Return [x, y] of the center of cell containing provided text 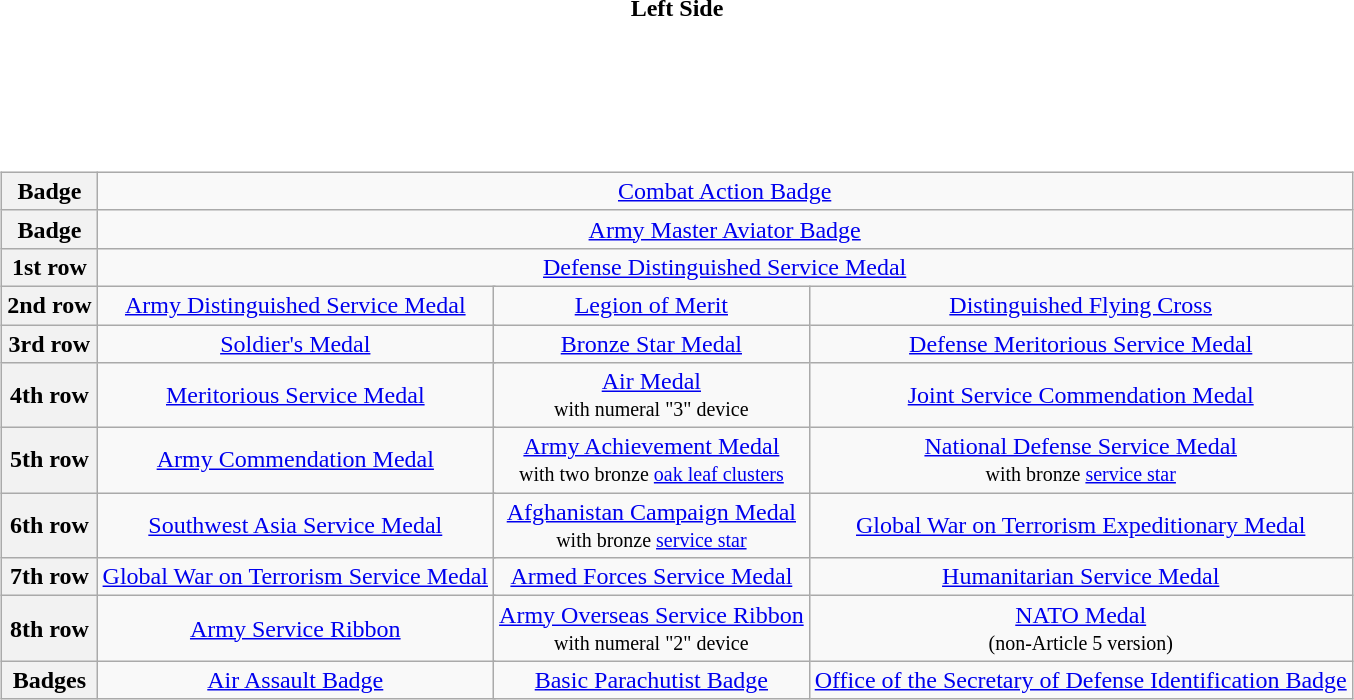
Afghanistan Campaign Medalwith bronze service star [652, 526]
Global War on Terrorism Expeditionary Medal [1080, 526]
Bronze Star Medal [652, 343]
Defense Meritorious Service Medal [1080, 343]
Defense Distinguished Service Medal [724, 267]
Army Service Ribbon [295, 628]
5th row [50, 460]
1st row [50, 267]
Meritorious Service Medal [295, 396]
Air Assault Badge [295, 680]
Army Master Aviator Badge [724, 229]
Army Overseas Service Ribbonwith numeral "2" device [652, 628]
Basic Parachutist Badge [652, 680]
Badges [50, 680]
7th row [50, 577]
Army Commendation Medal [295, 460]
4th row [50, 396]
Humanitarian Service Medal [1080, 577]
Air Medalwith numeral "3" device [652, 396]
6th row [50, 526]
National Defense Service Medalwith bronze service star [1080, 460]
Army Achievement Medalwith two bronze oak leaf clusters [652, 460]
Soldier's Medal [295, 343]
Legion of Merit [652, 305]
Distinguished Flying Cross [1080, 305]
Armed Forces Service Medal [652, 577]
Joint Service Commendation Medal [1080, 396]
8th row [50, 628]
Southwest Asia Service Medal [295, 526]
Global War on Terrorism Service Medal [295, 577]
Army Distinguished Service Medal [295, 305]
Combat Action Badge [724, 191]
NATO Medal(non-Article 5 version) [1080, 628]
3rd row [50, 343]
2nd row [50, 305]
Office of the Secretary of Defense Identification Badge [1080, 680]
